Pinpoint the cell where the given text exists, returning its [X, Y] midpoint coordinate. 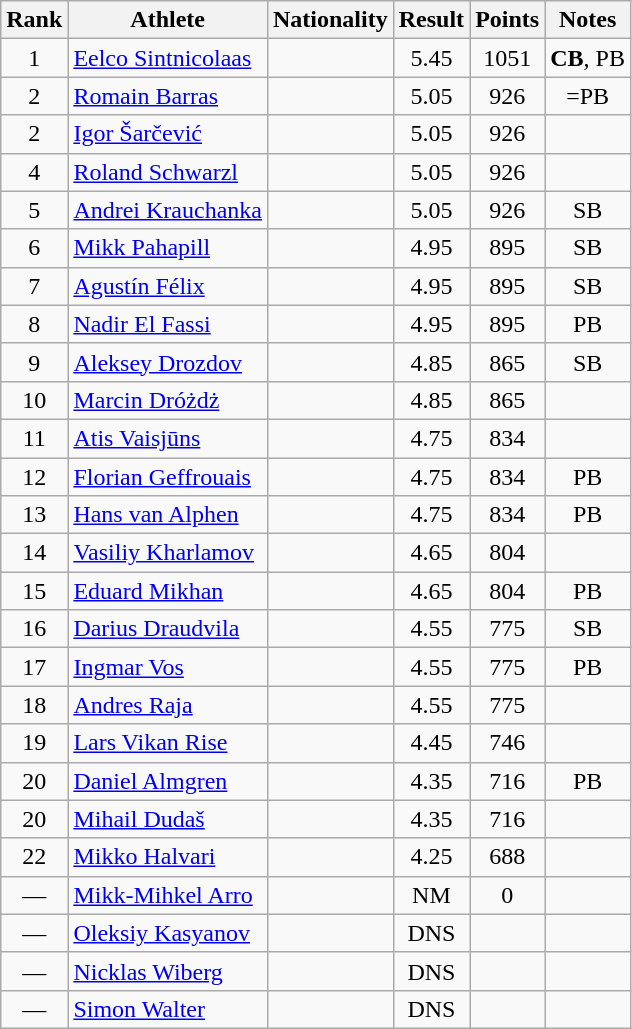
Rank [34, 20]
5 [34, 210]
Simon Walter [168, 1009]
8 [34, 324]
Vasiliy Kharlamov [168, 553]
4.25 [431, 857]
18 [34, 705]
Lars Vikan Rise [168, 743]
Mikko Halvari [168, 857]
Nationality [330, 20]
6 [34, 248]
746 [508, 743]
Aleksey Drozdov [168, 362]
Hans van Alphen [168, 515]
Result [431, 20]
9 [34, 362]
5.45 [431, 58]
15 [34, 591]
12 [34, 477]
0 [508, 895]
Points [508, 20]
NM [431, 895]
22 [34, 857]
Daniel Almgren [168, 781]
Florian Geffrouais [168, 477]
10 [34, 400]
Igor Šarčević [168, 134]
7 [34, 286]
Roland Schwarzl [168, 172]
Agustín Félix [168, 286]
Mikk Pahapill [168, 248]
16 [34, 629]
Atis Vaisjūns [168, 438]
Mihail Dudaš [168, 819]
1 [34, 58]
Darius Draudvila [168, 629]
Romain Barras [168, 96]
19 [34, 743]
Marcin Dróżdż [168, 400]
Andres Raja [168, 705]
11 [34, 438]
4.45 [431, 743]
=PB [588, 96]
17 [34, 667]
Ingmar Vos [168, 667]
Eduard Mikhan [168, 591]
Andrei Krauchanka [168, 210]
688 [508, 857]
Nadir El Fassi [168, 324]
Athlete [168, 20]
4 [34, 172]
Eelco Sintnicolaas [168, 58]
Nicklas Wiberg [168, 971]
Mikk-Mihkel Arro [168, 895]
Notes [588, 20]
Oleksiy Kasyanov [168, 933]
14 [34, 553]
13 [34, 515]
CB, PB [588, 58]
1051 [508, 58]
